Identify which cell holds the provided text, then report its [x, y] central coordinate. 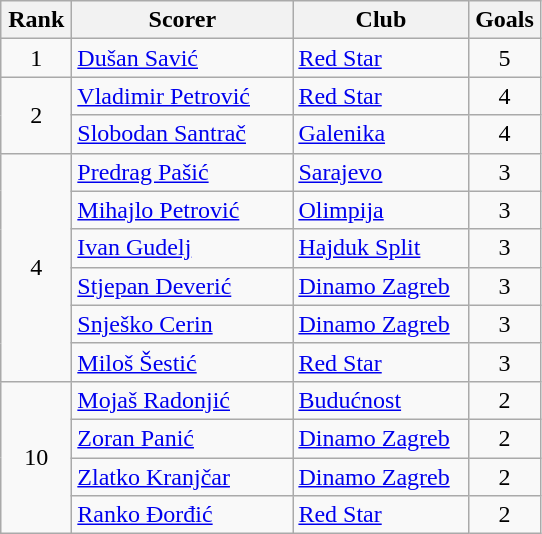
Predrag Pašić [182, 172]
Goals [504, 20]
Scorer [182, 20]
Zlatko Kranjčar [182, 477]
Stjepan Deverić [182, 286]
Ivan Gudelj [182, 248]
1 [36, 58]
Snješko Cerin [182, 324]
Club [381, 20]
Budućnost [381, 400]
Dušan Savić [182, 58]
Sarajevo [381, 172]
Slobodan Santrač [182, 134]
Olimpija [381, 210]
Mihajlo Petrović [182, 210]
10 [36, 457]
Galenika [381, 134]
Vladimir Petrović [182, 96]
Hajduk Split [381, 248]
Mojaš Radonjić [182, 400]
Ranko Đorđić [182, 515]
Miloš Šestić [182, 362]
Zoran Panić [182, 438]
5 [504, 58]
Rank [36, 20]
